Pinpoint the cell where the given text exists, returning its (X, Y) midpoint coordinate. 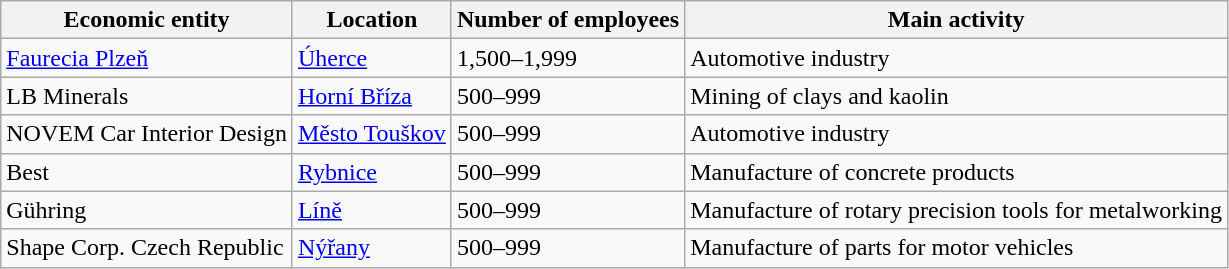
Gühring (147, 210)
Horní Bříza (372, 96)
1,500–1,999 (568, 58)
Manufacture of parts for motor vehicles (956, 248)
Shape Corp. Czech Republic (147, 248)
Rybnice (372, 172)
Manufacture of concrete products (956, 172)
Manufacture of rotary precision tools for metalworking (956, 210)
Economic entity (147, 20)
Best (147, 172)
Location (372, 20)
Main activity (956, 20)
Number of employees (568, 20)
LB Minerals (147, 96)
Mining of clays and kaolin (956, 96)
Faurecia Plzeň (147, 58)
Úherce (372, 58)
Líně (372, 210)
Město Touškov (372, 134)
NOVEM Car Interior Design (147, 134)
Nýřany (372, 248)
